Capture the cell that displays the provided text and extract its (X, Y) central coordinate. 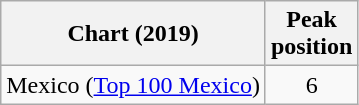
Chart (2019) (134, 34)
Mexico (Top 100 Mexico) (134, 85)
Peakposition (311, 34)
6 (311, 85)
